Find where the given text appears and provide that cell's center as (X, Y) coordinate. 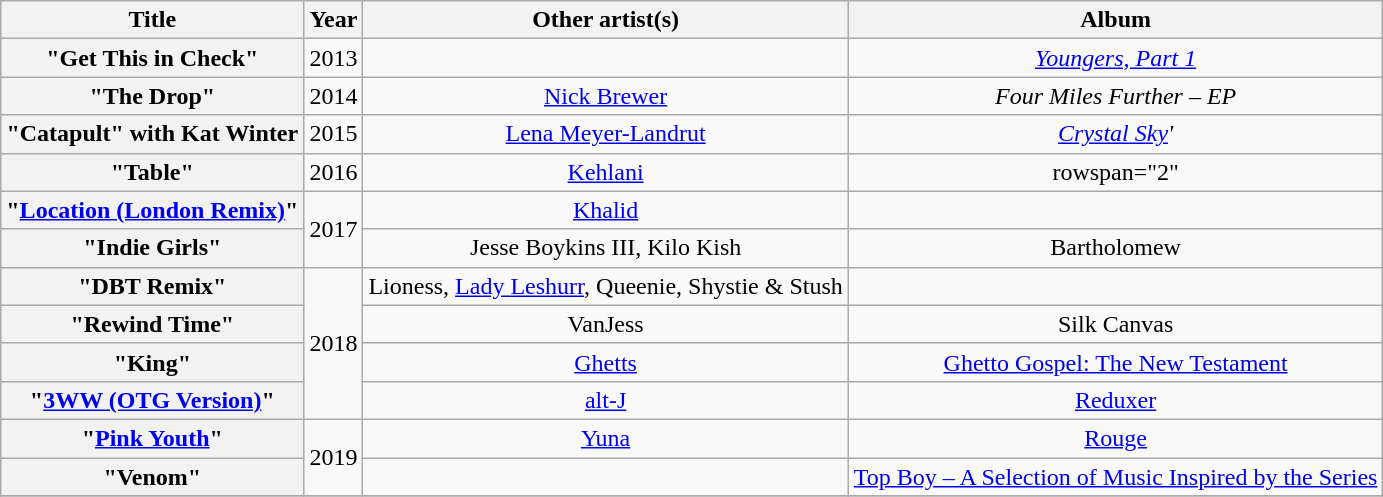
Nick Brewer (606, 96)
"Venom" (152, 477)
2014 (334, 96)
"Pink Youth" (152, 438)
Youngers, Part 1 (1116, 58)
rowspan="2" (1116, 172)
"Get This in Check" (152, 58)
"Location (London Remix)" (152, 210)
Title (152, 20)
Bartholomew (1116, 248)
Year (334, 20)
Four Miles Further – EP (1116, 96)
Kehlani (606, 172)
2019 (334, 457)
"Indie Girls" (152, 248)
2016 (334, 172)
alt-J (606, 400)
Other artist(s) (606, 20)
Crystal Sky' (1116, 134)
"Catapult" with Kat Winter (152, 134)
Lena Meyer-Landrut (606, 134)
Ghetts (606, 362)
VanJess (606, 324)
Top Boy – A Selection of Music Inspired by the Series (1116, 477)
Rouge (1116, 438)
2018 (334, 343)
Reduxer (1116, 400)
"King" (152, 362)
2017 (334, 229)
"Rewind Time" (152, 324)
Ghetto Gospel: The New Testament (1116, 362)
Yuna (606, 438)
"The Drop" (152, 96)
"3WW (OTG Version)" (152, 400)
"Table" (152, 172)
Khalid (606, 210)
Jesse Boykins III, Kilo Kish (606, 248)
2013 (334, 58)
"DBT Remix" (152, 286)
Silk Canvas (1116, 324)
Album (1116, 20)
2015 (334, 134)
Lioness, Lady Leshurr, Queenie, Shystie & Stush (606, 286)
